Locate the cell with the specified text and output its (x, y) center coordinate. 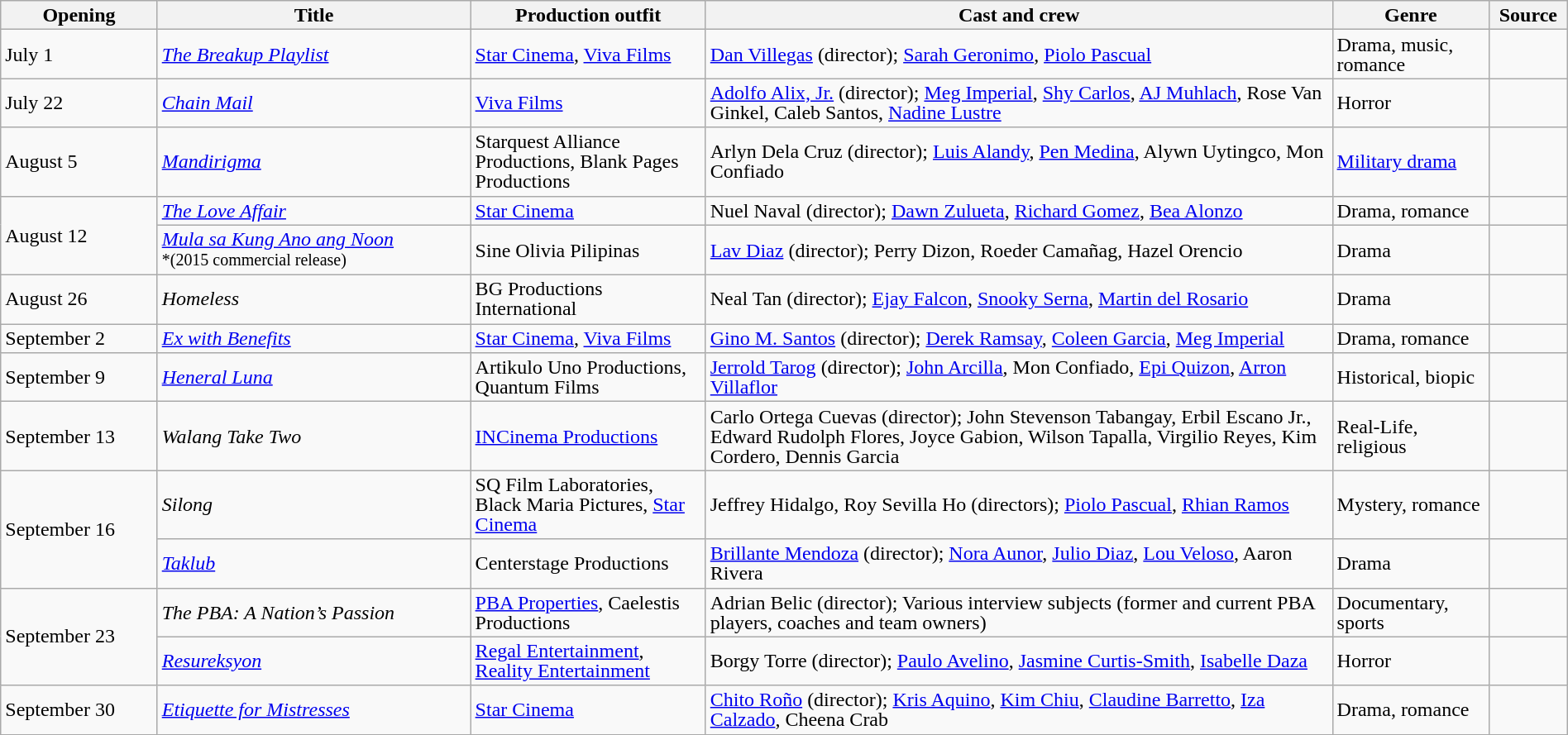
Drama, music, romance (1411, 55)
August 5 (79, 162)
Adrian Belic (director); Various interview subjects (former and current PBA players, coaches and team owners) (1019, 612)
September 9 (79, 377)
Jerrold Tarog (director); John Arcilla, Mon Confiado, Epi Quizon, Arron Villaflor (1019, 377)
Jeffrey Hidalgo, Roy Sevilla Ho (directors); Piolo Pascual, Rhian Ramos (1019, 504)
Dan Villegas (director); Sarah Geronimo, Piolo Pascual (1019, 55)
August 26 (79, 299)
September 13 (79, 437)
BG Productions International (588, 299)
SQ Film Laboratories, Black Maria Pictures, Star Cinema (588, 504)
Centerstage Productions (588, 564)
Homeless (314, 299)
Starquest Alliance Productions, Blank Pages Productions (588, 162)
Arlyn Dela Cruz (director); Luis Alandy, Pen Medina, Alywn Uytingco, Mon Confiado (1019, 162)
Etiquette for Mistresses (314, 709)
Mula sa Kung Ano ang Noon *(2015 commercial release) (314, 250)
Real-Life, religious (1411, 437)
Neal Tan (director); Ejay Falcon, Snooky Serna, Martin del Rosario (1019, 299)
Mystery, romance (1411, 504)
Heneral Luna (314, 377)
July 1 (79, 55)
Cast and crew (1019, 15)
Sine Olivia Pilipinas (588, 250)
Adolfo Alix, Jr. (director); Meg Imperial, Shy Carlos, AJ Muhlach, Rose Van Ginkel, Caleb Santos, Nadine Lustre (1019, 103)
September 16 (79, 529)
Borgy Torre (director); Paulo Avelino, Jasmine Curtis-Smith, Isabelle Daza (1019, 661)
Genre (1411, 15)
PBA Properties, Caelestis Productions (588, 612)
Source (1528, 15)
Gino M. Santos (director); Derek Ramsay, Coleen Garcia, Meg Imperial (1019, 339)
The Love Affair (314, 210)
INCinema Productions (588, 437)
Silong (314, 504)
Military drama (1411, 162)
Chito Roño (director); Kris Aquino, Kim Chiu, Claudine Barretto, Iza Calzado, Cheena Crab (1019, 709)
Walang Take Two (314, 437)
July 22 (79, 103)
Viva Films (588, 103)
Nuel Naval (director); Dawn Zulueta, Richard Gomez, Bea Alonzo (1019, 210)
Historical, biopic (1411, 377)
Opening (79, 15)
Resureksyon (314, 661)
Taklub (314, 564)
Chain Mail (314, 103)
Brillante Mendoza (director); Nora Aunor, Julio Diaz, Lou Veloso, Aaron Rivera (1019, 564)
Mandirigma (314, 162)
September 30 (79, 709)
Production outfit (588, 15)
Regal Entertainment, Reality Entertainment (588, 661)
September 2 (79, 339)
Documentary, sports (1411, 612)
September 23 (79, 637)
The PBA: A Nation’s Passion (314, 612)
Ex with Benefits (314, 339)
The Breakup Playlist (314, 55)
Title (314, 15)
Lav Diaz (director); Perry Dizon, Roeder Camañag, Hazel Orencio (1019, 250)
August 12 (79, 236)
Artikulo Uno Productions, Quantum Films (588, 377)
